Capture the cell that displays the provided text and extract its (X, Y) central coordinate. 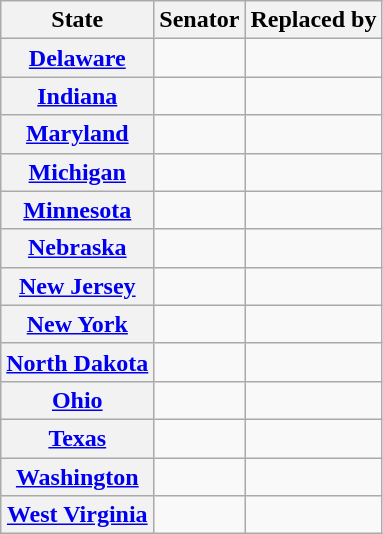
Delaware (78, 58)
New Jersey (78, 286)
Senator (200, 20)
Minnesota (78, 210)
West Virginia (78, 515)
Washington (78, 477)
Texas (78, 438)
Ohio (78, 400)
Michigan (78, 172)
Maryland (78, 134)
Nebraska (78, 248)
Indiana (78, 96)
New York (78, 324)
North Dakota (78, 362)
Replaced by (314, 20)
State (78, 20)
